Return (X, Y) of the center of cell containing provided text 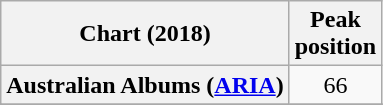
66 (335, 85)
Chart (2018) (145, 34)
Peakposition (335, 34)
Australian Albums (ARIA) (145, 85)
